Detect which cell encompasses the target text, then output its (x, y) center coordinate. 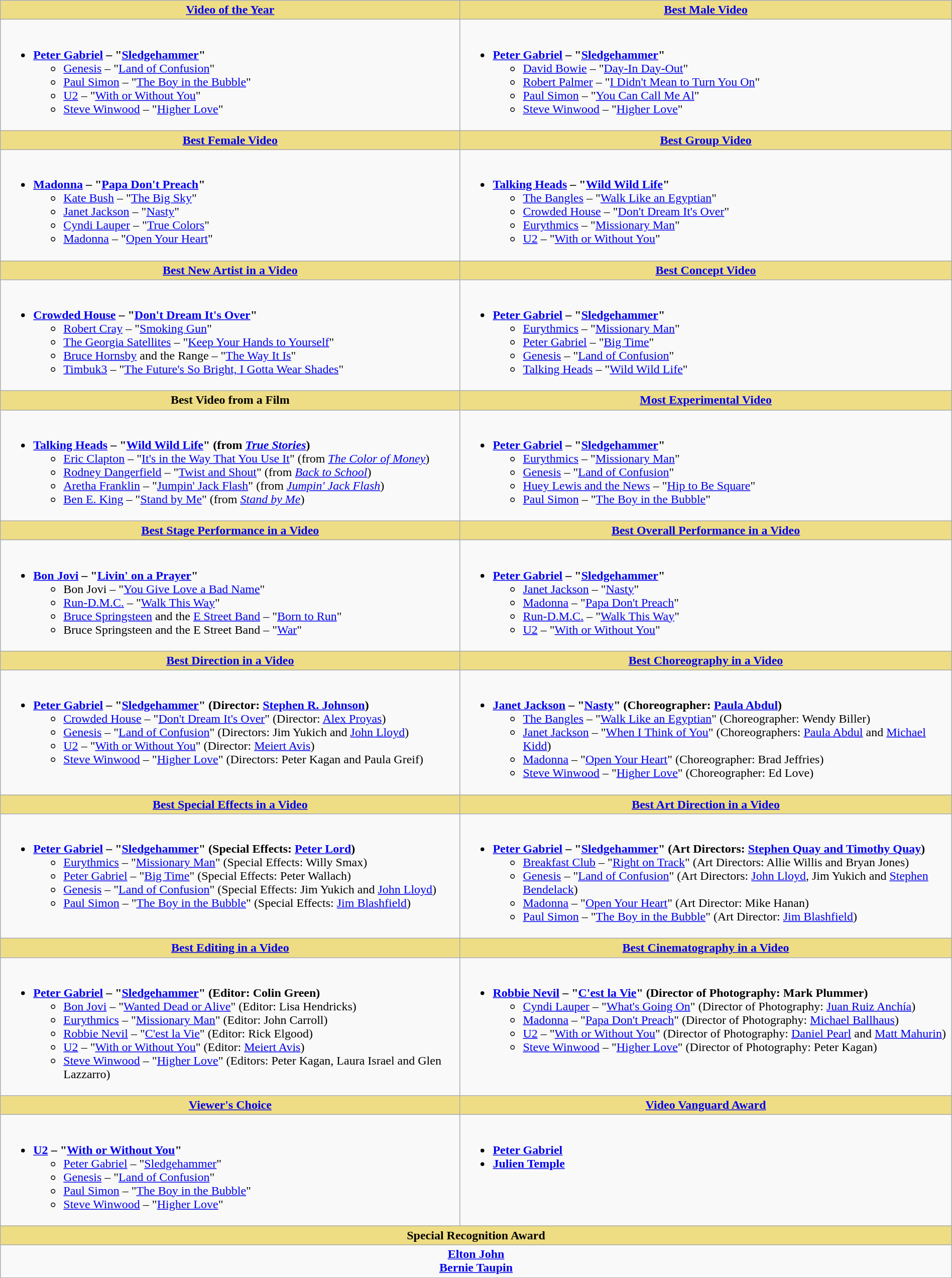
Elton JohnBernie Taupin (476, 1261)
Video Vanguard Award (706, 1105)
Peter Gabriel – "Sledgehammer"Janet Jackson – "Nasty"Madonna – "Papa Don't Preach"Run-D.M.C. – "Walk This Way"U2 – "With or Without You" (706, 596)
Most Experimental Video (706, 400)
Peter Gabriel – "Sledgehammer"Eurythmics – "Missionary Man"Peter Gabriel – "Big Time"Genesis – "Land of Confusion"Talking Heads – "Wild Wild Life" (706, 335)
Special Recognition Award (476, 1235)
Best Concept Video (706, 270)
Peter GabrielJulien Temple (706, 1170)
Best New Artist in a Video (230, 270)
Madonna – "Papa Don't Preach"Kate Bush – "The Big Sky"Janet Jackson – "Nasty"Cyndi Lauper – "True Colors"Madonna – "Open Your Heart" (230, 205)
Best Cinematography in a Video (706, 948)
Best Art Direction in a Video (706, 804)
Best Stage Performance in a Video (230, 530)
Best Overall Performance in a Video (706, 530)
Best Group Video (706, 140)
Best Editing in a Video (230, 948)
Best Female Video (230, 140)
Best Video from a Film (230, 400)
Best Special Effects in a Video (230, 804)
Video of the Year (230, 10)
Best Choreography in a Video (706, 660)
Best Male Video (706, 10)
Viewer's Choice (230, 1105)
Best Direction in a Video (230, 660)
